Return [X, Y] of the center of cell containing provided text 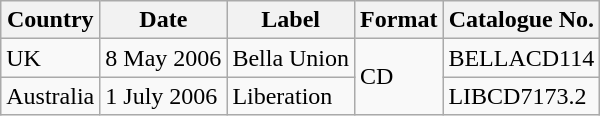
CD [399, 77]
Bella Union [291, 58]
LIBCD7173.2 [522, 96]
Australia [50, 96]
BELLACD114 [522, 58]
Liberation [291, 96]
Date [164, 20]
Country [50, 20]
8 May 2006 [164, 58]
Label [291, 20]
Catalogue No. [522, 20]
1 July 2006 [164, 96]
Format [399, 20]
UK [50, 58]
